Identify which cell holds the provided text, then report its [x, y] central coordinate. 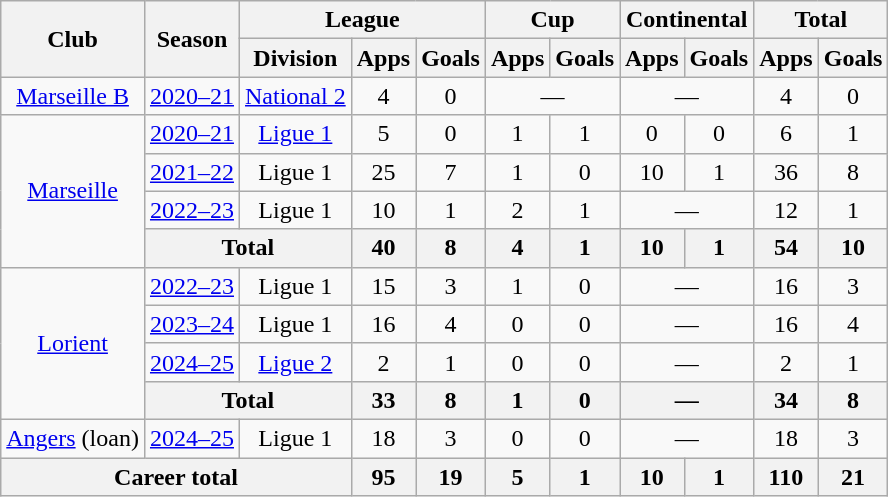
110 [786, 477]
Cup [552, 20]
36 [786, 172]
21 [853, 477]
Club [73, 39]
95 [383, 477]
34 [786, 400]
33 [383, 400]
12 [786, 210]
Lorient [73, 343]
League [363, 20]
2023–24 [192, 324]
7 [451, 172]
National 2 [296, 96]
Career total [176, 477]
54 [786, 248]
40 [383, 248]
Division [296, 58]
Marseille [73, 191]
2021–22 [192, 172]
Ligue 2 [296, 362]
Season [192, 39]
15 [383, 286]
Angers (loan) [73, 438]
Continental [687, 20]
25 [383, 172]
19 [451, 477]
Marseille B [73, 96]
6 [786, 134]
